Return the [X, Y] coordinate for the center point of the cell that contains the specified text.  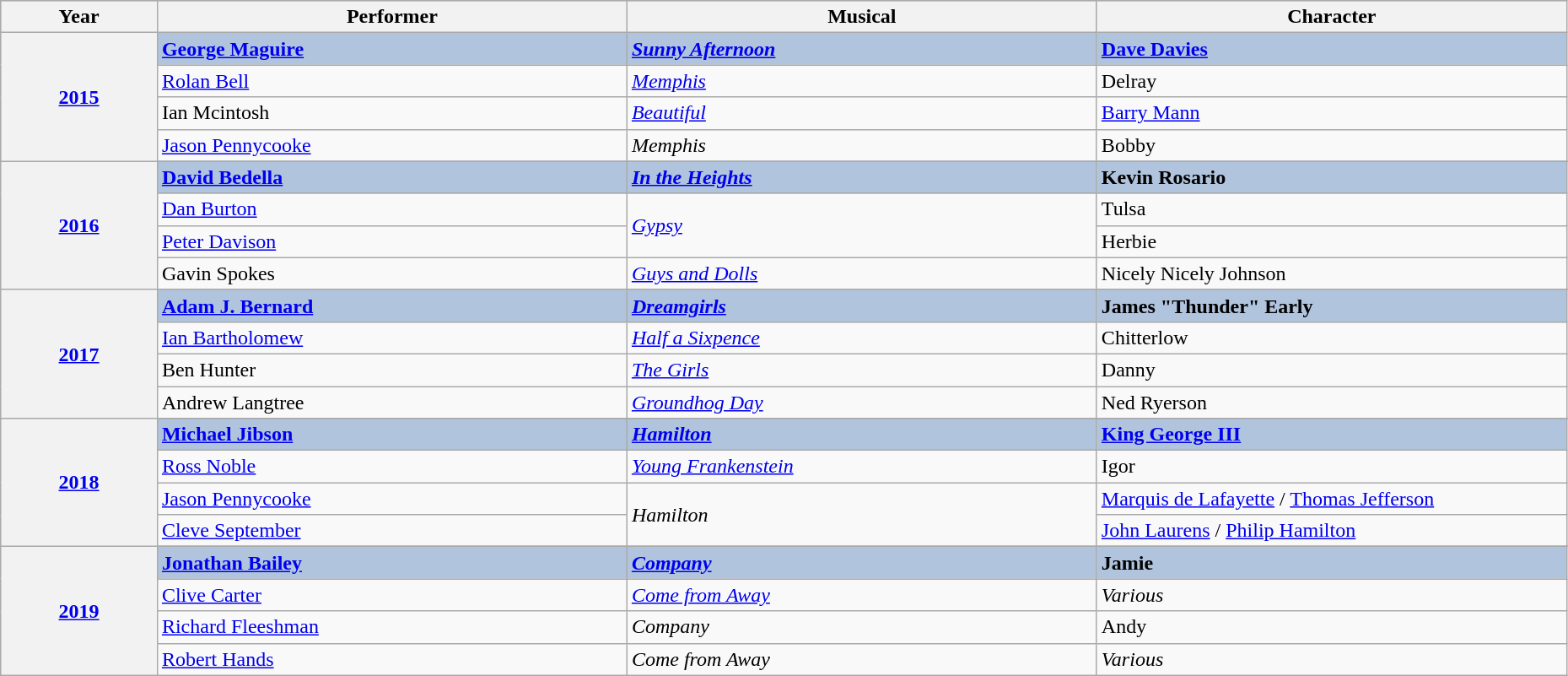
2015 [79, 97]
Ned Ryerson [1331, 403]
David Bedella [391, 177]
2017 [79, 354]
Robert Hands [391, 659]
Musical [862, 17]
Michael Jibson [391, 435]
Andrew Langtree [391, 403]
Clive Carter [391, 595]
Danny [1331, 370]
Ian Bartholomew [391, 338]
Richard Fleeshman [391, 627]
Chitterlow [1331, 338]
2018 [79, 483]
Character [1331, 17]
Barry Mann [1331, 113]
Young Frankenstein [862, 467]
Tulsa [1331, 209]
Gavin Spokes [391, 273]
George Maguire [391, 49]
Marquis de Lafayette / Thomas Jefferson [1331, 499]
Kevin Rosario [1331, 177]
Beautiful [862, 113]
2019 [79, 611]
Ian Mcintosh [391, 113]
Groundhog Day [862, 403]
Dave Davies [1331, 49]
Rolan Bell [391, 81]
Guys and Dolls [862, 273]
King George III [1331, 435]
Andy [1331, 627]
Ross Noble [391, 467]
Gypsy [862, 225]
John Laurens / Philip Hamilton [1331, 531]
Bobby [1331, 145]
Sunny Afternoon [862, 49]
Herbie [1331, 241]
Igor [1331, 467]
2016 [79, 225]
Delray [1331, 81]
Performer [391, 17]
Jamie [1331, 563]
Peter Davison [391, 241]
Adam J. Bernard [391, 306]
Dreamgirls [862, 306]
Dan Burton [391, 209]
James "Thunder" Early [1331, 306]
In the Heights [862, 177]
Year [79, 17]
Ben Hunter [391, 370]
Half a Sixpence [862, 338]
Cleve September [391, 531]
The Girls [862, 370]
Jonathan Bailey [391, 563]
Nicely Nicely Johnson [1331, 273]
